Output the (X, Y) coordinate of the center of the cell containing the given text.  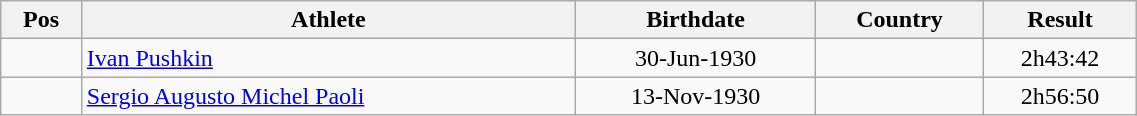
Athlete (328, 20)
2h56:50 (1060, 96)
Result (1060, 20)
2h43:42 (1060, 58)
Birthdate (695, 20)
30-Jun-1930 (695, 58)
Sergio Augusto Michel Paoli (328, 96)
Pos (42, 20)
Ivan Pushkin (328, 58)
Country (900, 20)
13-Nov-1930 (695, 96)
